For the text-containing cell, return its midpoint in (X, Y) coordinate format. 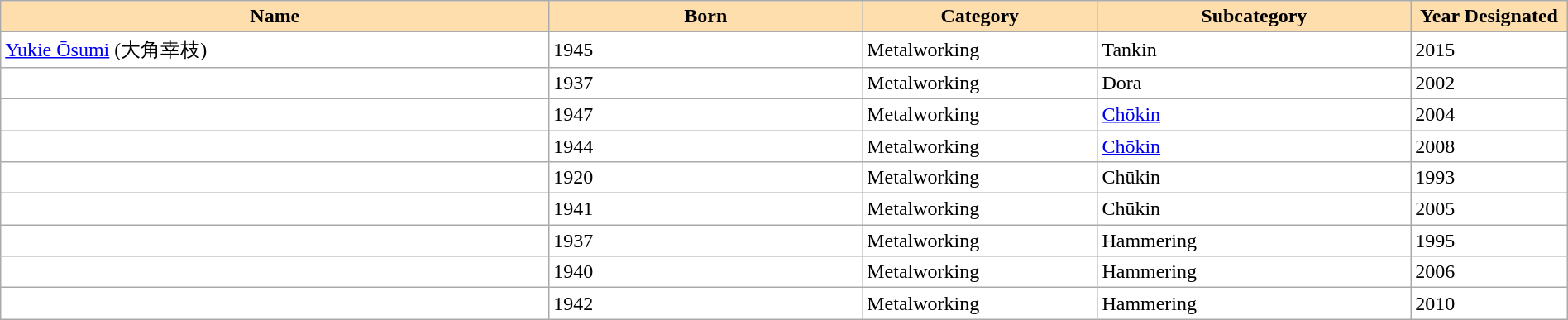
Yukie Ōsumi (大角幸枝) (275, 50)
2006 (1489, 272)
1947 (706, 114)
Name (275, 17)
2002 (1489, 83)
Born (706, 17)
Year Designated (1489, 17)
Subcategory (1254, 17)
2005 (1489, 209)
1940 (706, 272)
2015 (1489, 50)
1942 (706, 303)
2010 (1489, 303)
1995 (1489, 241)
1944 (706, 146)
2008 (1489, 146)
1920 (706, 178)
Tankin (1254, 50)
1945 (706, 50)
1941 (706, 209)
Category (980, 17)
Dora (1254, 83)
2004 (1489, 114)
1993 (1489, 178)
